Extract the (x, y) coordinate from the center of the cell holding the provided text.  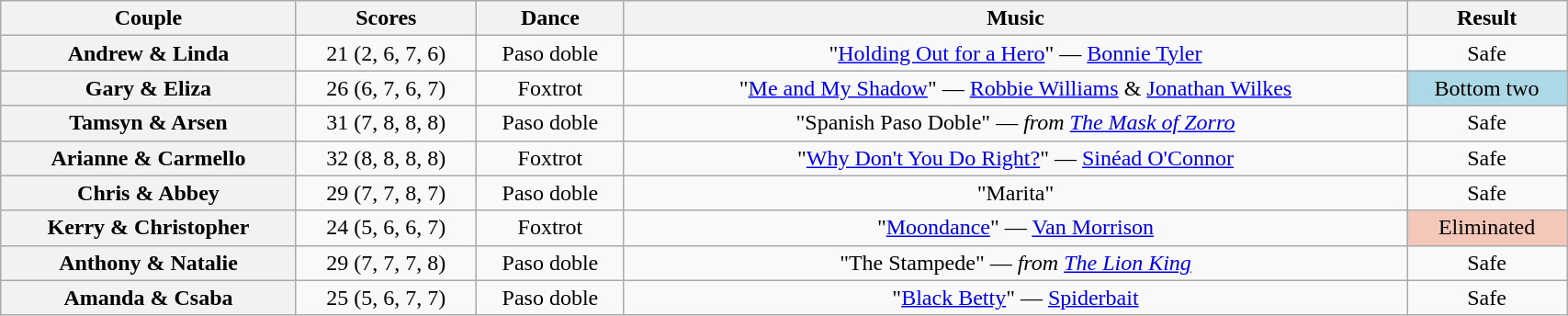
Chris & Abbey (149, 193)
Anthony & Natalie (149, 263)
Result (1487, 18)
Tamsyn & Arsen (149, 123)
"Spanish Paso Doble" — from The Mask of Zorro (1015, 123)
Kerry & Christopher (149, 228)
Dance (549, 18)
Gary & Eliza (149, 88)
Scores (386, 18)
"Why Don't You Do Right?" — Sinéad O'Connor (1015, 158)
Arianne & Carmello (149, 158)
Amanda & Csaba (149, 298)
"Marita" (1015, 193)
29 (7, 7, 8, 7) (386, 193)
Eliminated (1487, 228)
"Me and My Shadow" — Robbie Williams & Jonathan Wilkes (1015, 88)
"Holding Out for a Hero" — Bonnie Tyler (1015, 53)
Music (1015, 18)
31 (7, 8, 8, 8) (386, 123)
32 (8, 8, 8, 8) (386, 158)
26 (6, 7, 6, 7) (386, 88)
Couple (149, 18)
"Black Betty" — Spiderbait (1015, 298)
24 (5, 6, 6, 7) (386, 228)
Andrew & Linda (149, 53)
29 (7, 7, 7, 8) (386, 263)
25 (5, 6, 7, 7) (386, 298)
Bottom two (1487, 88)
"The Stampede" — from The Lion King (1015, 263)
"Moondance" — Van Morrison (1015, 228)
21 (2, 6, 7, 6) (386, 53)
